Return the [x, y] coordinate for the center point of the cell that contains the specified text.  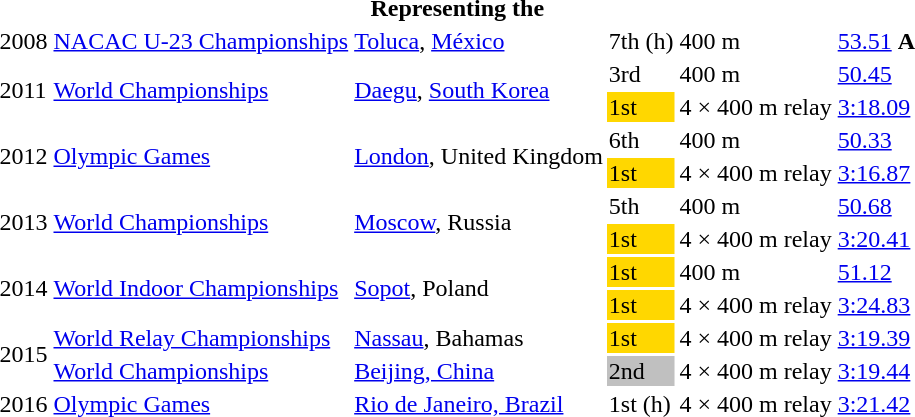
Olympic Games [201, 156]
Toluca, México [479, 41]
World Indoor Championships [201, 288]
Daegu, South Korea [479, 90]
NACAC U-23 Championships [201, 41]
Nassau, Bahamas [479, 338]
2nd [641, 371]
3rd [641, 74]
Beijing, China [479, 371]
6th [641, 140]
London, United Kingdom [479, 156]
Sopot, Poland [479, 288]
World Relay Championships [201, 338]
7th (h) [641, 41]
Moscow, Russia [479, 222]
5th [641, 206]
